Extract the [x, y] coordinate from the center of the cell holding the provided text.  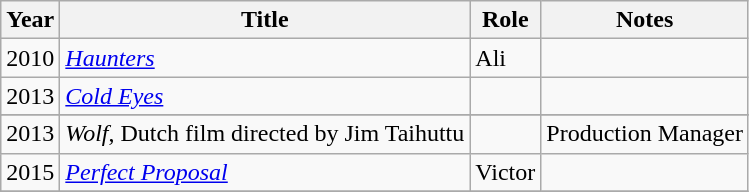
Perfect Proposal [265, 172]
Role [506, 20]
Title [265, 20]
2015 [30, 172]
Production Manager [645, 134]
2010 [30, 58]
Year [30, 20]
Haunters [265, 58]
Notes [645, 20]
Cold Eyes [265, 96]
Victor [506, 172]
Ali [506, 58]
Wolf, Dutch film directed by Jim Taihuttu [265, 134]
